Capture the cell that displays the provided text and extract its [X, Y] central coordinate. 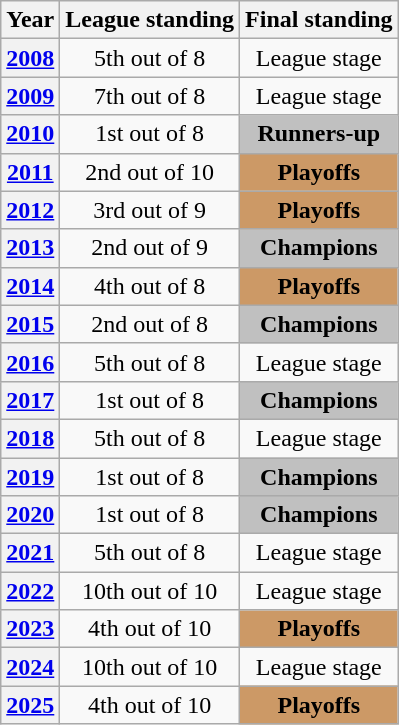
League standing [150, 20]
2016 [30, 362]
2018 [30, 438]
2010 [30, 134]
Year [30, 20]
2011 [30, 172]
2nd out of 9 [150, 248]
7th out of 8 [150, 96]
Runners-up [319, 134]
2nd out of 10 [150, 172]
2020 [30, 515]
Final standing [319, 20]
2013 [30, 248]
2nd out of 8 [150, 324]
2014 [30, 286]
2022 [30, 591]
3rd out of 9 [150, 210]
2021 [30, 553]
2009 [30, 96]
2024 [30, 667]
2017 [30, 400]
4th out of 8 [150, 286]
2019 [30, 477]
2025 [30, 705]
2023 [30, 629]
2012 [30, 210]
2015 [30, 324]
2008 [30, 58]
